Search for the cell housing the specified text and yield its (X, Y) center coordinate. 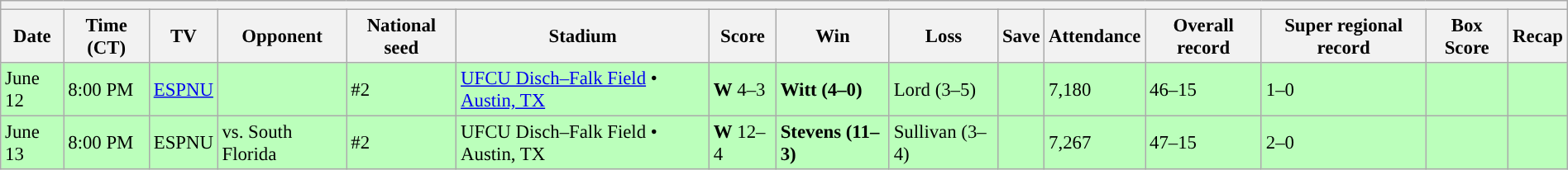
Loss (943, 36)
TV (184, 36)
W 12–4 (743, 144)
Sullivan (3–4) (943, 144)
Time (CT) (106, 36)
Save (1021, 36)
June 13 (32, 144)
Super regional record (1343, 36)
Attendance (1095, 36)
vs. South Florida (282, 144)
47–15 (1204, 144)
Lord (3–5) (943, 89)
1–0 (1343, 89)
Opponent (282, 36)
2–0 (1343, 144)
Witt (4–0) (832, 89)
W 4–3 (743, 89)
Date (32, 36)
Stadium (583, 36)
National seed (402, 36)
7,180 (1095, 89)
Overall record (1204, 36)
Recap (1538, 36)
Win (832, 36)
June 12 (32, 89)
Stevens (11–3) (832, 144)
Score (743, 36)
Box Score (1467, 36)
46–15 (1204, 89)
7,267 (1095, 144)
